Search for the cell housing the specified text and yield its [X, Y] center coordinate. 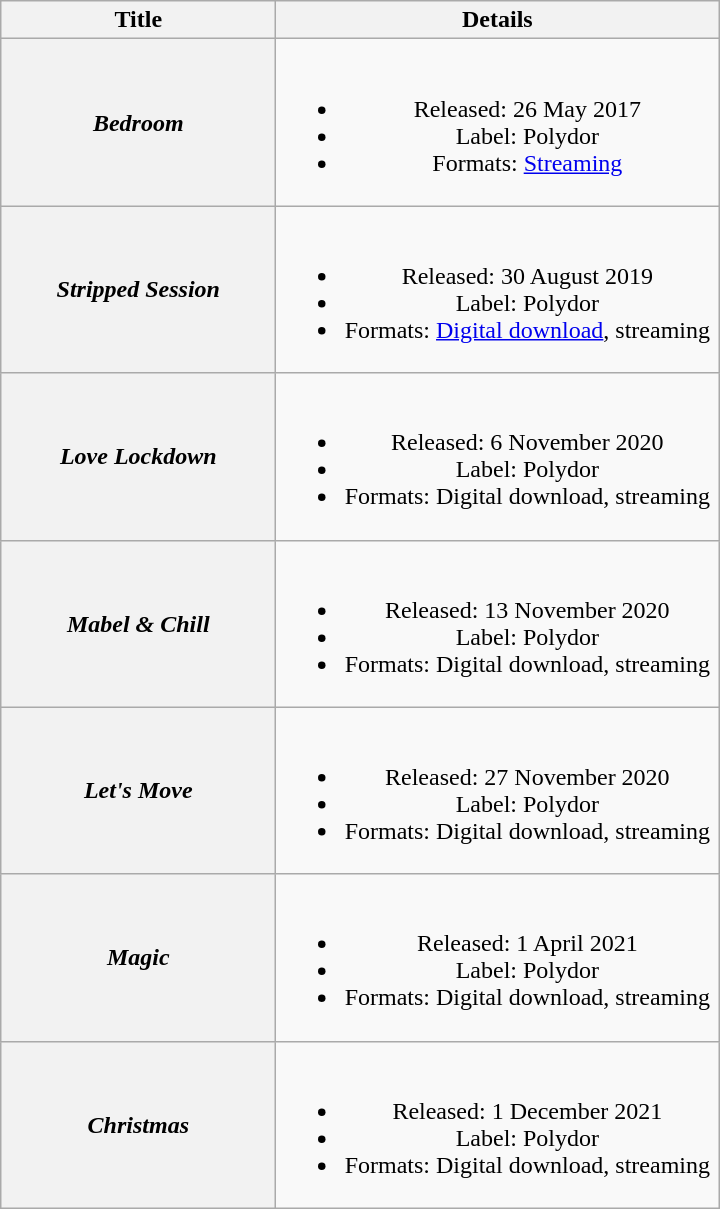
Released: 1 December 2021Label: PolydorFormats: Digital download, streaming [498, 1124]
Mabel & Chill [138, 624]
Love Lockdown [138, 456]
Stripped Session [138, 290]
Released: 13 November 2020Label: PolydorFormats: Digital download, streaming [498, 624]
Title [138, 20]
Released: 26 May 2017Label: PolydorFormats: Streaming [498, 122]
Released: 6 November 2020Label: PolydorFormats: Digital download, streaming [498, 456]
Released: 1 April 2021Label: PolydorFormats: Digital download, streaming [498, 958]
Details [498, 20]
Released: 27 November 2020Label: PolydorFormats: Digital download, streaming [498, 790]
Bedroom [138, 122]
Released: 30 August 2019Label: PolydorFormats: Digital download, streaming [498, 290]
Let's Move [138, 790]
Christmas [138, 1124]
Magic [138, 958]
